Provide the [X, Y] coordinate of the cell's center where the given text is located.  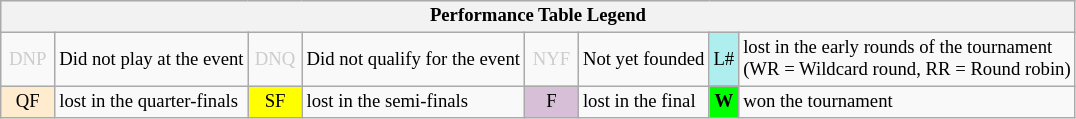
Did not qualify for the event [413, 60]
won the tournament [907, 102]
Not yet founded [643, 60]
L# [724, 60]
W [724, 102]
lost in the semi-finals [413, 102]
lost in the quarter-finals [152, 102]
NYF [551, 60]
DNP [28, 60]
F [551, 102]
QF [28, 102]
Did not play at the event [152, 60]
Performance Table Legend [538, 16]
lost in the early rounds of the tournament(WR = Wildcard round, RR = Round robin) [907, 60]
lost in the final [643, 102]
SF [275, 102]
DNQ [275, 60]
